Capture the cell that displays the provided text and extract its [X, Y] central coordinate. 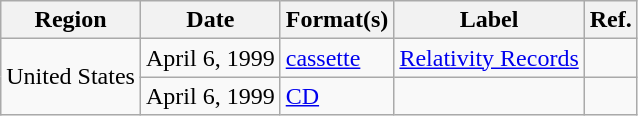
Relativity Records [489, 58]
Label [489, 20]
Ref. [610, 20]
cassette [337, 58]
Date [210, 20]
United States [71, 77]
Region [71, 20]
Format(s) [337, 20]
CD [337, 96]
